Scan for the cell matching the given text and deliver its (x, y) coordinate at center. 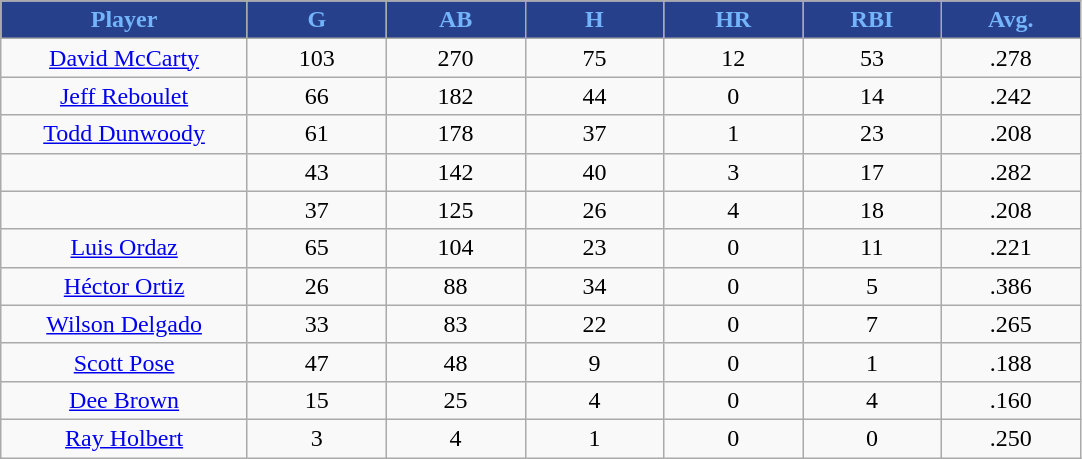
.160 (1010, 400)
5 (872, 286)
34 (594, 286)
22 (594, 324)
270 (456, 58)
14 (872, 96)
178 (456, 134)
182 (456, 96)
18 (872, 210)
53 (872, 58)
7 (872, 324)
Luis Ordaz (124, 248)
David McCarty (124, 58)
83 (456, 324)
43 (316, 172)
125 (456, 210)
H (594, 20)
.250 (1010, 438)
40 (594, 172)
33 (316, 324)
75 (594, 58)
142 (456, 172)
48 (456, 362)
17 (872, 172)
12 (734, 58)
Avg. (1010, 20)
.188 (1010, 362)
88 (456, 286)
65 (316, 248)
9 (594, 362)
Wilson Delgado (124, 324)
15 (316, 400)
HR (734, 20)
.242 (1010, 96)
.221 (1010, 248)
66 (316, 96)
.282 (1010, 172)
Player (124, 20)
11 (872, 248)
.265 (1010, 324)
47 (316, 362)
104 (456, 248)
.386 (1010, 286)
Héctor Ortiz (124, 286)
RBI (872, 20)
Ray Holbert (124, 438)
Jeff Reboulet (124, 96)
Dee Brown (124, 400)
G (316, 20)
Todd Dunwoody (124, 134)
.278 (1010, 58)
Scott Pose (124, 362)
103 (316, 58)
25 (456, 400)
AB (456, 20)
61 (316, 134)
44 (594, 96)
